Return the (x, y) coordinate for the center point of the cell that contains the specified text.  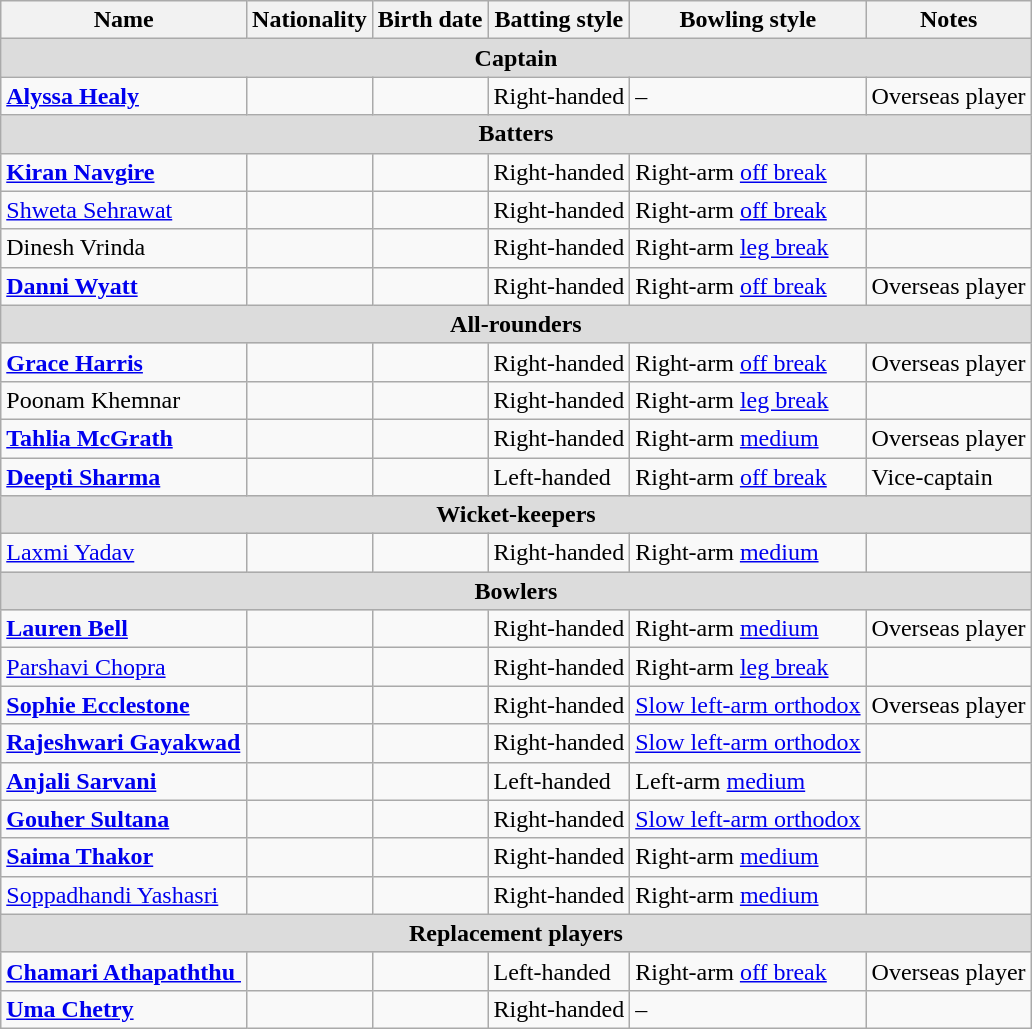
Lauren Bell (124, 629)
Rajeshwari Gayakwad (124, 743)
Laxmi Yadav (124, 553)
Batters (516, 134)
Bowlers (516, 591)
Kiran Navgire (124, 172)
Deepti Sharma (124, 477)
Batting style (559, 20)
Grace Harris (124, 362)
Vice-captain (948, 477)
Dinesh Vrinda (124, 248)
Poonam Khemnar (124, 400)
Alyssa Healy (124, 96)
Left-arm medium (748, 781)
Captain (516, 58)
Soppadhandi Yashasri (124, 895)
Birth date (430, 20)
Saima Thakor (124, 857)
Tahlia McGrath (124, 438)
Bowling style (748, 20)
Name (124, 20)
Wicket-keepers (516, 515)
Chamari Athapaththu (124, 971)
Shweta Sehrawat (124, 210)
All-rounders (516, 324)
Danni Wyatt (124, 286)
Replacement players (516, 933)
Anjali Sarvani (124, 781)
Notes (948, 20)
Sophie Ecclestone (124, 705)
Nationality (310, 20)
Gouher Sultana (124, 819)
Uma Chetry (124, 1009)
Parshavi Chopra (124, 667)
